For the text-containing cell, return its midpoint in [x, y] coordinate format. 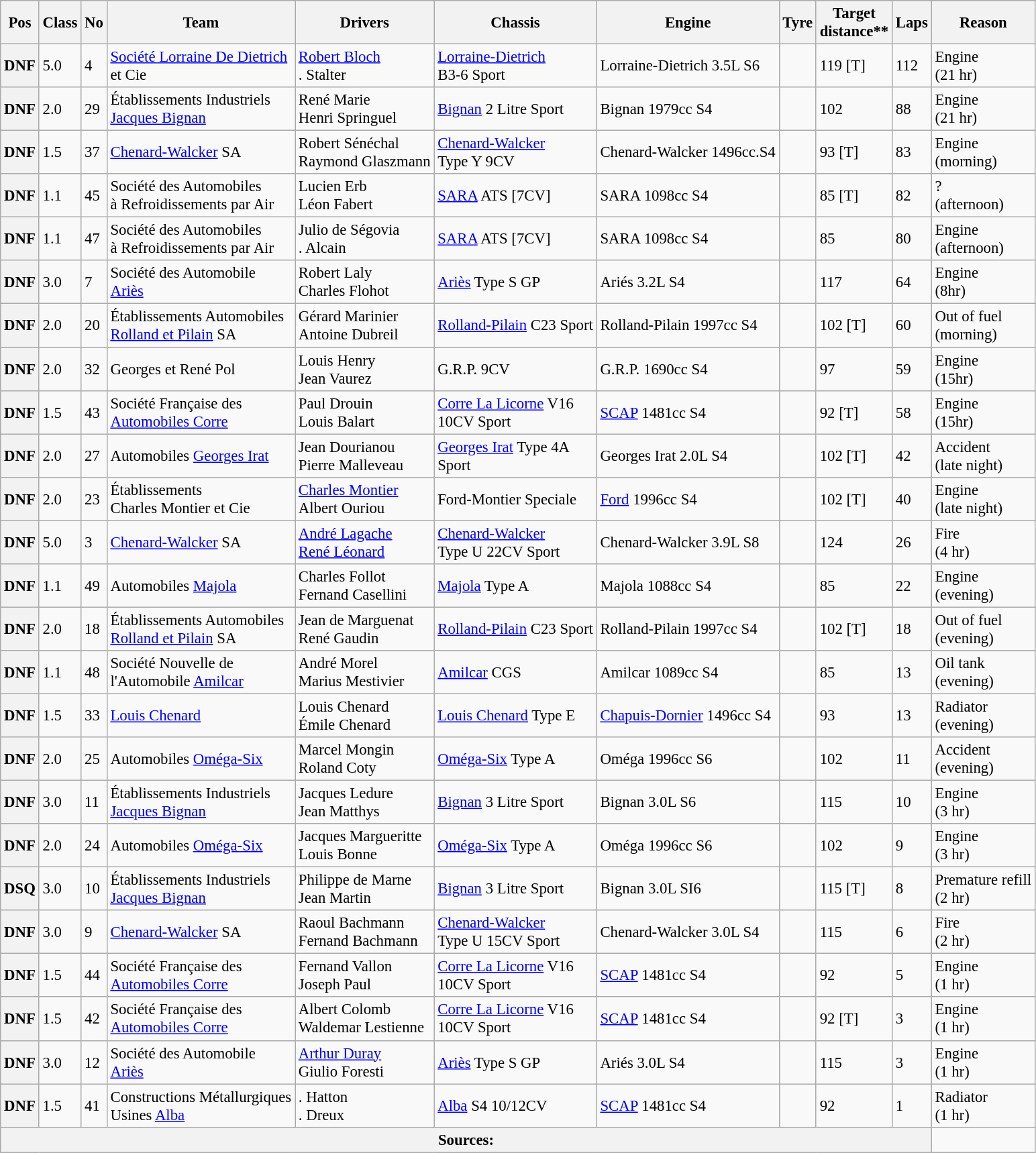
G.R.P. 9CV [515, 369]
93 [T] [853, 153]
Jean Dourianou Pierre Malleveau [365, 456]
Société Lorraine De Dietrichet Cie [201, 66]
Chenard-WalckerType U 15CV Sport [515, 932]
Ariés 3.0L S4 [688, 1062]
Jean de Marguenat René Gaudin [365, 629]
Philippe de Marne Jean Martin [365, 889]
7 [94, 282]
Engine(evening) [983, 586]
Oil tank(evening) [983, 672]
49 [94, 586]
Louis Henry Jean Vaurez [365, 369]
?(afternoon) [983, 196]
Georges et René Pol [201, 369]
5 [911, 975]
124 [853, 542]
Raoul Bachmann Fernand Bachmann [365, 932]
Sources: [466, 1140]
Arthur Duray Giulio Foresti [365, 1062]
Marcel Mongin Roland Coty [365, 759]
Ariés 3.2L S4 [688, 282]
80 [911, 239]
Paul Drouin Louis Balart [365, 412]
Bignan 1979cc S4 [688, 109]
René Marie Henri Springuel [365, 109]
29 [94, 109]
8 [911, 889]
Lucien Erb Léon Fabert [365, 196]
12 [94, 1062]
Laps [911, 23]
Chapuis-Dornier 1496cc S4 [688, 715]
Albert Colomb Waldemar Lestienne [365, 1020]
Charles Montier Albert Ouriou [365, 499]
Amilcar CGS [515, 672]
25 [94, 759]
93 [853, 715]
Chassis [515, 23]
Majola Type A [515, 586]
Chenard-Walcker Type Y 9CV [515, 153]
Engine(late night) [983, 499]
Bignan 3.0L S6 [688, 802]
Bignan 3.0L SI6 [688, 889]
115 [T] [853, 889]
43 [94, 412]
DSQ [20, 889]
Radiator (1 hr) [983, 1105]
22 [911, 586]
Ford-Montier Speciale [515, 499]
1 [911, 1105]
Accident(late night) [983, 456]
Louis Chenard Type E [515, 715]
58 [911, 412]
Robert Bloch . Stalter [365, 66]
Julio de Ségovia . Alcain [365, 239]
112 [911, 66]
26 [911, 542]
117 [853, 282]
Lorraine-Dietrich B3-6 Sport [515, 66]
24 [94, 845]
Société Nouvelle del'Automobile Amilcar [201, 672]
Louis Chenard [201, 715]
Out of fuel(evening) [983, 629]
23 [94, 499]
Premature refill (2 hr) [983, 889]
40 [911, 499]
Constructions Métallurgiques Usines Alba [201, 1105]
82 [911, 196]
37 [94, 153]
44 [94, 975]
André Morel Marius Mestivier [365, 672]
Bignan 2 Litre Sport [515, 109]
Jacques Ledure Jean Matthys [365, 802]
48 [94, 672]
64 [911, 282]
Majola 1088cc S4 [688, 586]
Robert Sénéchal Raymond Glaszmann [365, 153]
41 [94, 1105]
Targetdistance** [853, 23]
Engine(afternoon) [983, 239]
Out of fuel(morning) [983, 326]
André Lagache René Léonard [365, 542]
Chenard-Walcker 3.9L S8 [688, 542]
Chenard-Walcker 1496cc.S4 [688, 153]
27 [94, 456]
60 [911, 326]
59 [911, 369]
6 [911, 932]
Class [60, 23]
Engine [688, 23]
4 [94, 66]
Automobiles Georges Irat [201, 456]
Radiator(evening) [983, 715]
Chenard-Walcker 3.0L S4 [688, 932]
Jacques Margueritte Louis Bonne [365, 845]
47 [94, 239]
Georges Irat 2.0L S4 [688, 456]
Fernand Vallon Joseph Paul [365, 975]
Automobiles Majola [201, 586]
Tyre [797, 23]
Pos [20, 23]
Engine (8hr) [983, 282]
. Hatton . Dreux [365, 1105]
Robert Laly Charles Flohot [365, 282]
Fire (2 hr) [983, 932]
32 [94, 369]
119 [T] [853, 66]
Alba S4 10/12CV [515, 1105]
Reason [983, 23]
88 [911, 109]
Accident (evening) [983, 759]
Charles Follot Fernand Casellini [365, 586]
Gérard Marinier Antoine Dubreil [365, 326]
ÉtablissementsCharles Montier et Cie [201, 499]
97 [853, 369]
85 [T] [853, 196]
Amilcar 1089cc S4 [688, 672]
Engine(morning) [983, 153]
Drivers [365, 23]
20 [94, 326]
Chenard-Walcker Type U 22CV Sport [515, 542]
Lorraine-Dietrich 3.5L S6 [688, 66]
G.R.P. 1690cc S4 [688, 369]
33 [94, 715]
Louis Chenard Émile Chenard [365, 715]
No [94, 23]
Ford 1996cc S4 [688, 499]
Team [201, 23]
Georges Irat Type 4A Sport [515, 456]
Fire (4 hr) [983, 542]
83 [911, 153]
45 [94, 196]
